Search for the cell housing the specified text and yield its [x, y] center coordinate. 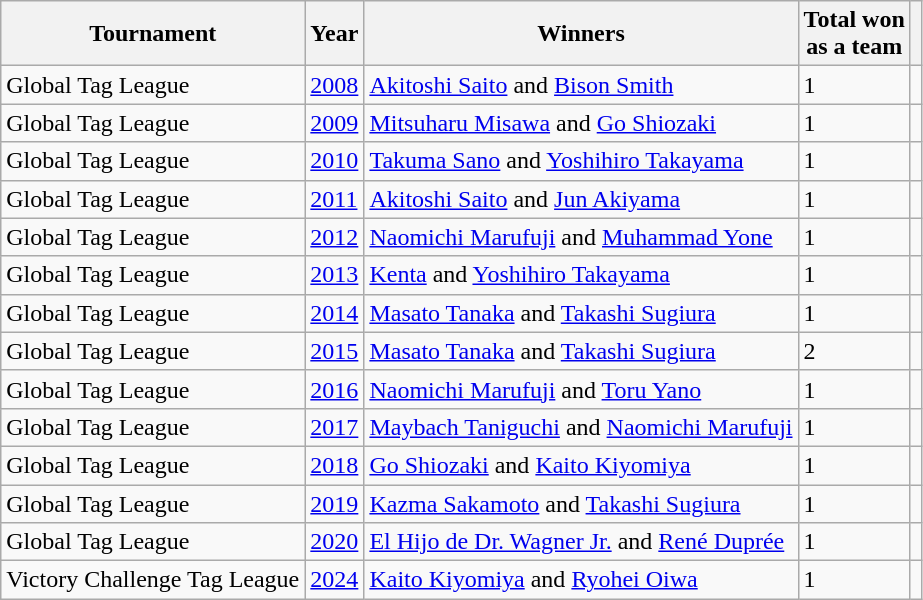
Naomichi Marufuji and Muhammad Yone [581, 237]
2019 [334, 503]
2013 [334, 275]
2009 [334, 123]
2014 [334, 313]
2011 [334, 199]
Go Shiozaki and Kaito Kiyomiya [581, 465]
Kaito Kiyomiya and Ryohei Oiwa [581, 580]
Takuma Sano and Yoshihiro Takayama [581, 161]
Akitoshi Saito and Jun Akiyama [581, 199]
Winners [581, 34]
Tournament [153, 34]
Total wonas a team [854, 34]
Naomichi Marufuji and Toru Yano [581, 389]
2016 [334, 389]
Victory Challenge Tag League [153, 580]
Maybach Taniguchi and Naomichi Marufuji [581, 427]
El Hijo de Dr. Wagner Jr. and René Duprée [581, 542]
2012 [334, 237]
2 [854, 351]
2010 [334, 161]
Kazma Sakamoto and Takashi Sugiura [581, 503]
Kenta and Yoshihiro Takayama [581, 275]
2015 [334, 351]
2018 [334, 465]
Year [334, 34]
Akitoshi Saito and Bison Smith [581, 85]
2017 [334, 427]
2020 [334, 542]
Mitsuharu Misawa and Go Shiozaki [581, 123]
2008 [334, 85]
2024 [334, 580]
